Locate the cell with the specified text and output its (X, Y) center coordinate. 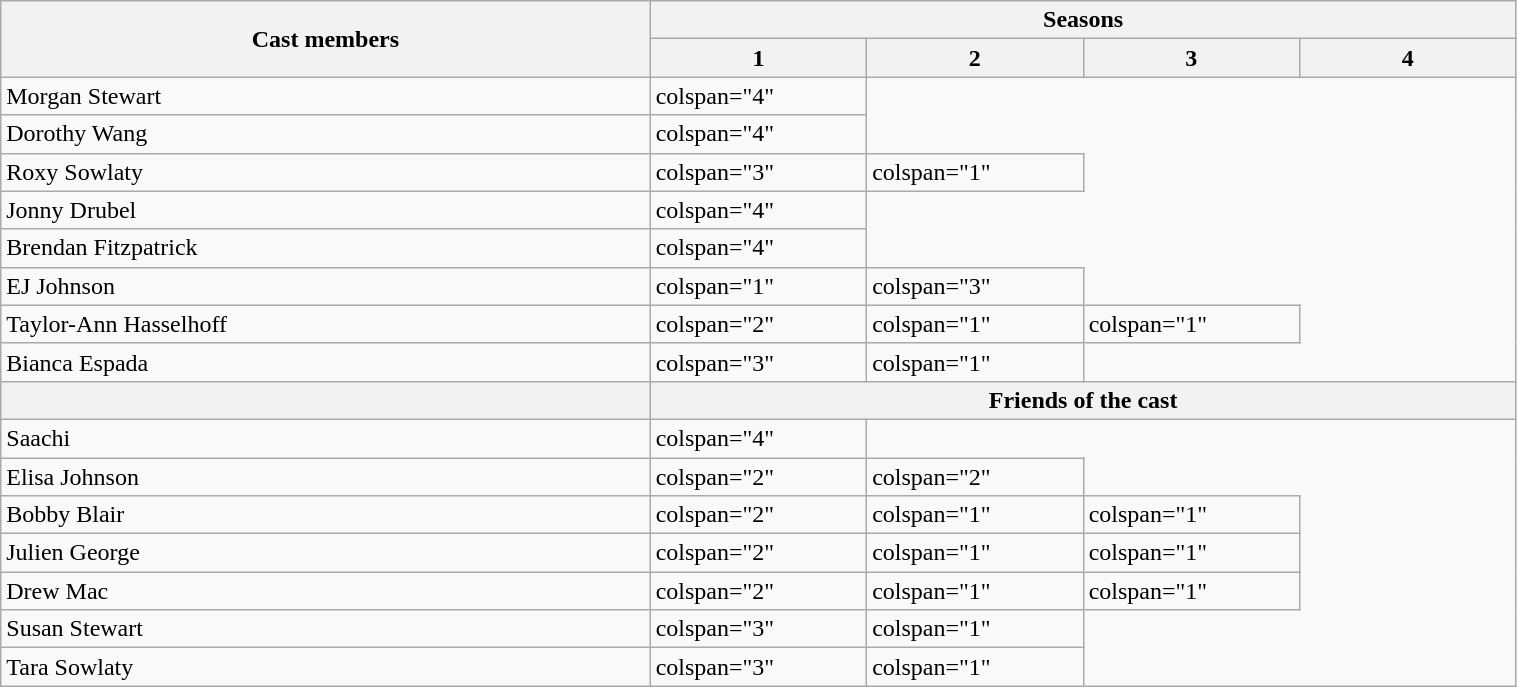
Saachi (326, 438)
Taylor-Ann Hasselhoff (326, 324)
Jonny Drubel (326, 210)
4 (1408, 58)
Roxy Sowlaty (326, 172)
2 (975, 58)
Tara Sowlaty (326, 667)
Bianca Espada (326, 362)
Susan Stewart (326, 629)
Brendan Fitzpatrick (326, 248)
1 (758, 58)
Seasons (1083, 20)
Morgan Stewart (326, 96)
Friends of the cast (1083, 400)
Julien George (326, 553)
Elisa Johnson (326, 477)
Bobby Blair (326, 515)
Drew Mac (326, 591)
EJ Johnson (326, 286)
Cast members (326, 39)
Dorothy Wang (326, 134)
3 (1191, 58)
